Locate the cell with the specified text and output its [X, Y] center coordinate. 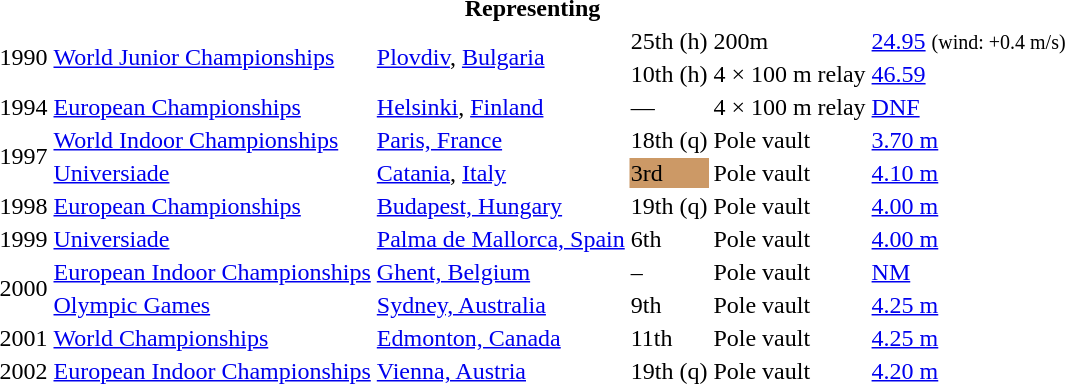
Sydney, Australia [500, 305]
European Indoor Championships [212, 272]
25th (h) [669, 41]
200m [790, 41]
Plovdiv, Bulgaria [500, 58]
– [669, 272]
18th (q) [669, 140]
10th (h) [669, 74]
Olympic Games [212, 305]
Budapest, Hungary [500, 206]
World Indoor Championships [212, 140]
— [669, 107]
6th [669, 239]
Catania, Italy [500, 173]
Helsinki, Finland [500, 107]
9th [669, 305]
19th (q) [669, 206]
3rd [669, 173]
World Championships [212, 338]
11th [669, 338]
Edmonton, Canada [500, 338]
Palma de Mallorca, Spain [500, 239]
World Junior Championships [212, 58]
Paris, France [500, 140]
Ghent, Belgium [500, 272]
